Return (x, y) of the center of cell containing provided text 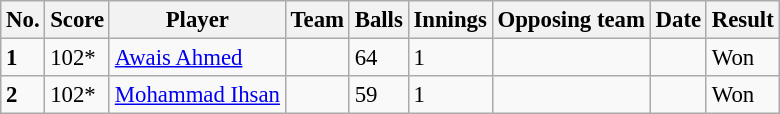
Mohammad Ihsan (197, 95)
Opposing team (571, 20)
Awais Ahmed (197, 58)
2 (23, 95)
Team (317, 20)
Player (197, 20)
Balls (378, 20)
64 (378, 58)
No. (23, 20)
59 (378, 95)
Innings (450, 20)
Result (742, 20)
Score (78, 20)
Date (678, 20)
